From the cell containing the given text, extract its center point as (x, y) coordinate. 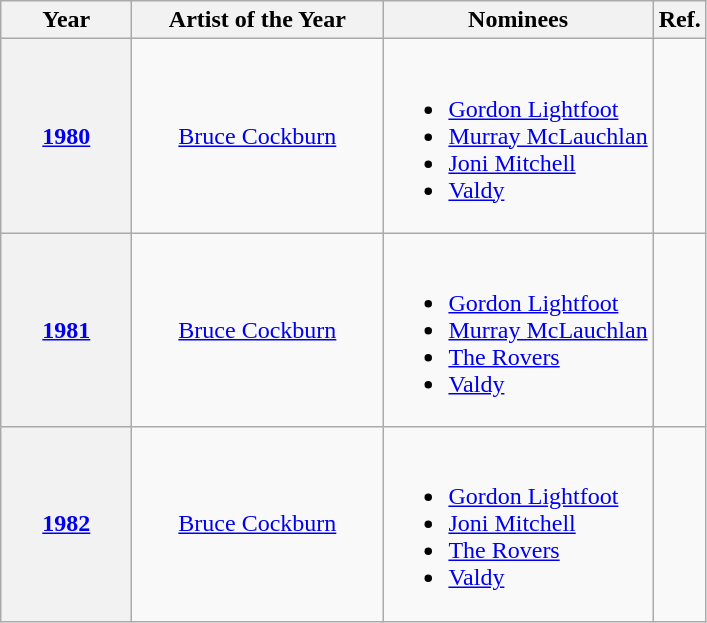
1981 (66, 330)
Nominees (518, 20)
Artist of the Year (258, 20)
Year (66, 20)
1982 (66, 524)
Gordon LightfootJoni MitchellThe RoversValdy (518, 524)
Gordon LightfootMurray McLauchlanThe RoversValdy (518, 330)
Ref. (680, 20)
1980 (66, 136)
Gordon LightfootMurray McLauchlanJoni MitchellValdy (518, 136)
